Pinpoint the cell where the given text exists, returning its (x, y) midpoint coordinate. 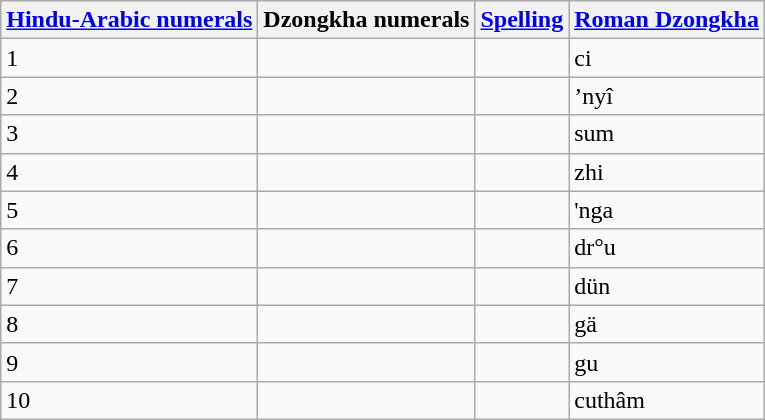
sum (667, 134)
Spelling (522, 20)
1 (130, 58)
2 (130, 96)
dr°u (667, 248)
6 (130, 248)
cuthâm (667, 400)
5 (130, 210)
3 (130, 134)
7 (130, 286)
8 (130, 324)
dün (667, 286)
10 (130, 400)
’nyî (667, 96)
gä (667, 324)
ci (667, 58)
9 (130, 362)
Dzongkha numerals (366, 20)
Hindu-Arabic numerals (130, 20)
gu (667, 362)
Roman Dzongkha (667, 20)
'nga (667, 210)
zhi (667, 172)
4 (130, 172)
